Extract the [X, Y] coordinate from the center of the cell holding the provided text.  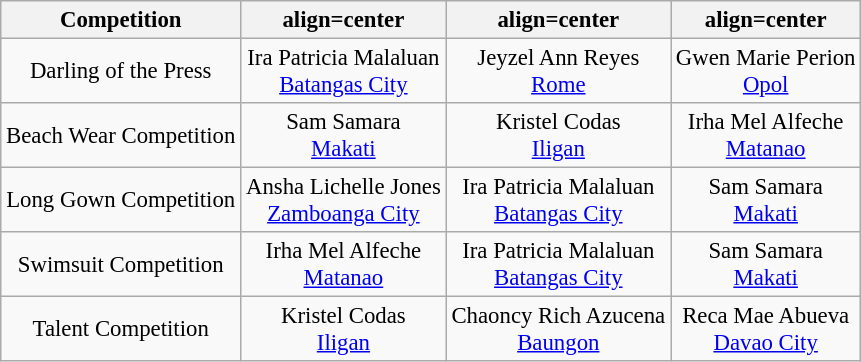
Jeyzel Ann ReyesRome [558, 72]
Ansha Lichelle JonesZamboanga City [344, 200]
Long Gown Competition [121, 200]
Chaoncy Rich AzucenaBaungon [558, 330]
Swimsuit Competition [121, 264]
Darling of the Press [121, 72]
Talent Competition [121, 330]
Reca Mae AbuevaDavao City [766, 330]
Gwen Marie PerionOpol [766, 72]
Beach Wear Competition [121, 136]
Competition [121, 20]
